Search for the cell housing the specified text and yield its (x, y) center coordinate. 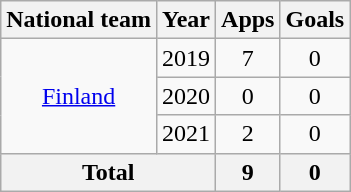
Finland (79, 96)
2 (248, 134)
9 (248, 172)
Total (108, 172)
2021 (186, 134)
7 (248, 58)
Year (186, 20)
Goals (315, 20)
Apps (248, 20)
2019 (186, 58)
National team (79, 20)
2020 (186, 96)
